Scan for the cell matching the given text and deliver its (x, y) coordinate at center. 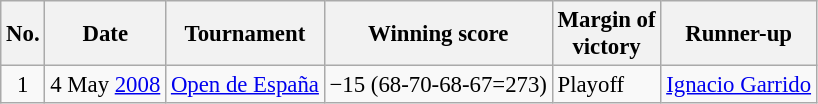
Runner-up (738, 34)
Date (106, 34)
Winning score (438, 34)
Playoff (606, 85)
1 (23, 85)
4 May 2008 (106, 85)
Ignacio Garrido (738, 85)
Tournament (246, 34)
No. (23, 34)
−15 (68-70-68-67=273) (438, 85)
Open de España (246, 85)
Margin ofvictory (606, 34)
